Scan for the cell matching the given text and deliver its (x, y) coordinate at center. 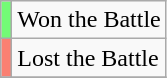
Lost the Battle (89, 58)
Won the Battle (89, 20)
